Detect which cell encompasses the target text, then output its (x, y) center coordinate. 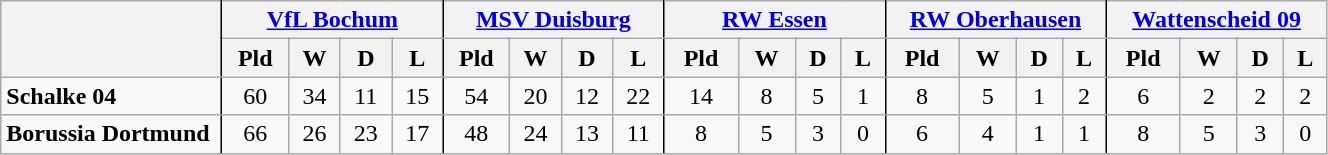
20 (536, 96)
RW Oberhausen (996, 20)
34 (314, 96)
26 (314, 134)
Schalke 04 (112, 96)
Borussia Dortmund (112, 134)
17 (418, 134)
48 (476, 134)
VfL Bochum (332, 20)
RW Essen (774, 20)
Wattenscheid 09 (1216, 20)
24 (536, 134)
12 (586, 96)
22 (638, 96)
60 (256, 96)
54 (476, 96)
15 (418, 96)
MSV Duisburg (554, 20)
13 (586, 134)
14 (701, 96)
4 (988, 134)
66 (256, 134)
23 (366, 134)
